Capture the cell that displays the provided text and extract its (X, Y) central coordinate. 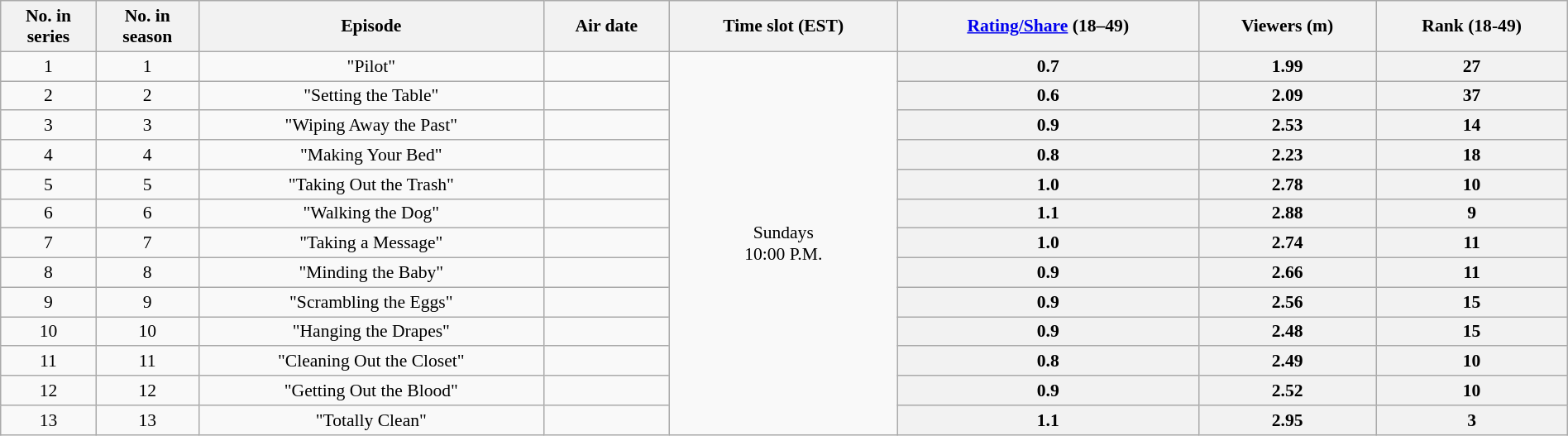
0.7 (1048, 66)
"Scrambling the Eggs" (370, 302)
No. inseries (49, 26)
2.56 (1287, 302)
18 (1472, 155)
No. inseason (147, 26)
27 (1472, 66)
"Getting Out the Blood" (370, 390)
2.53 (1287, 126)
37 (1472, 96)
"Setting the Table" (370, 96)
"Taking a Message" (370, 243)
14 (1472, 126)
Rating/Share (18–49) (1048, 26)
"Wiping Away the Past" (370, 126)
Episode (370, 26)
2.48 (1287, 332)
0.6 (1048, 96)
1.99 (1287, 66)
2.52 (1287, 390)
"Cleaning Out the Closet" (370, 362)
"Taking Out the Trash" (370, 184)
Rank (18-49) (1472, 26)
Viewers (m) (1287, 26)
2.09 (1287, 96)
2.74 (1287, 243)
2.88 (1287, 213)
"Making Your Bed" (370, 155)
Air date (606, 26)
2.49 (1287, 362)
2.66 (1287, 273)
"Walking the Dog" (370, 213)
2.23 (1287, 155)
"Pilot" (370, 66)
Time slot (EST) (783, 26)
2.95 (1287, 420)
"Hanging the Drapes" (370, 332)
"Totally Clean" (370, 420)
2.78 (1287, 184)
Sundays10:00 P.M. (783, 243)
"Minding the Baby" (370, 273)
